Detect which cell encompasses the target text, then output its (x, y) center coordinate. 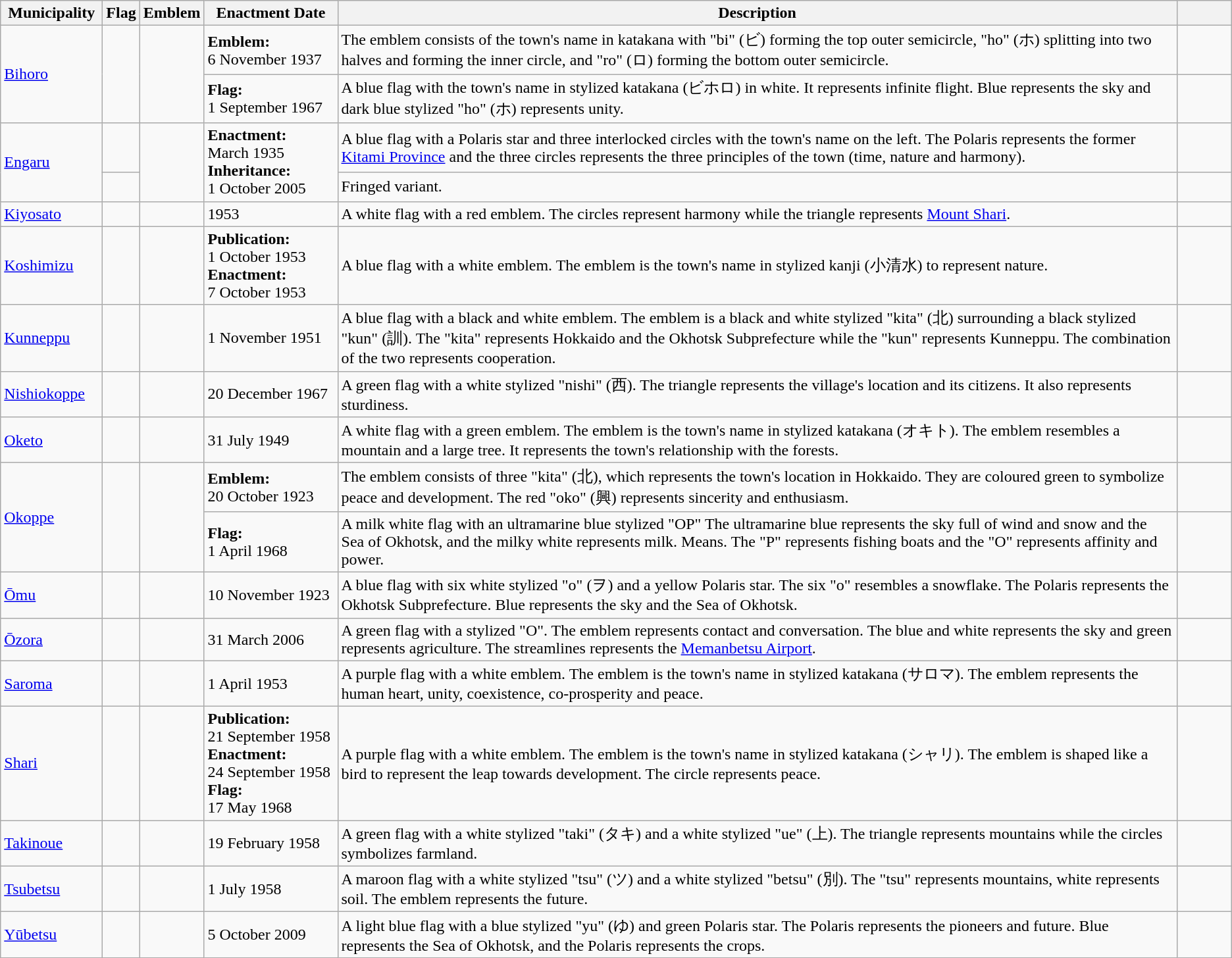
Ōzora (51, 640)
Flag (121, 13)
Enactment Date (271, 13)
31 March 2006 (271, 640)
Publication:1 October 1953Enactment:7 October 1953 (271, 266)
Emblem (172, 13)
Municipality (51, 13)
20 December 1967 (271, 394)
Tsubetsu (51, 889)
Fringed variant. (757, 187)
Flag:1 September 1967 (271, 99)
A green flag with a white stylized "nishi" (西). The triangle represents the village's location and its citizens. It also represents sturdiness. (757, 394)
Publication:21 September 1958Enactment:24 September 1958Flag:17 May 1968 (271, 763)
Yūbetsu (51, 935)
1 November 1951 (271, 338)
A white flag with a red emblem. The circles represent harmony while the triangle represents Mount Shari. (757, 214)
Oketo (51, 440)
31 July 1949 (271, 440)
1 April 1953 (271, 684)
Emblem:6 November 1937 (271, 50)
Emblem:20 October 1923 (271, 487)
Kiyosato (51, 214)
Description (757, 13)
Kunneppu (51, 338)
1 July 1958 (271, 889)
Engaru (51, 162)
10 November 1923 (271, 595)
5 October 2009 (271, 935)
Bihoro (51, 74)
1953 (271, 214)
Saroma (51, 684)
Shari (51, 763)
Koshimizu (51, 266)
Enactment:March 1935Inheritance:1 October 2005 (271, 162)
19 February 1958 (271, 844)
Nishiokoppe (51, 394)
Flag:1 April 1968 (271, 542)
Okoppe (51, 517)
Takinoue (51, 844)
Ōmu (51, 595)
A blue flag with a white emblem. The emblem is the town's name in stylized kanji (小清水) to represent nature. (757, 266)
